Search for the cell housing the specified text and yield its [X, Y] center coordinate. 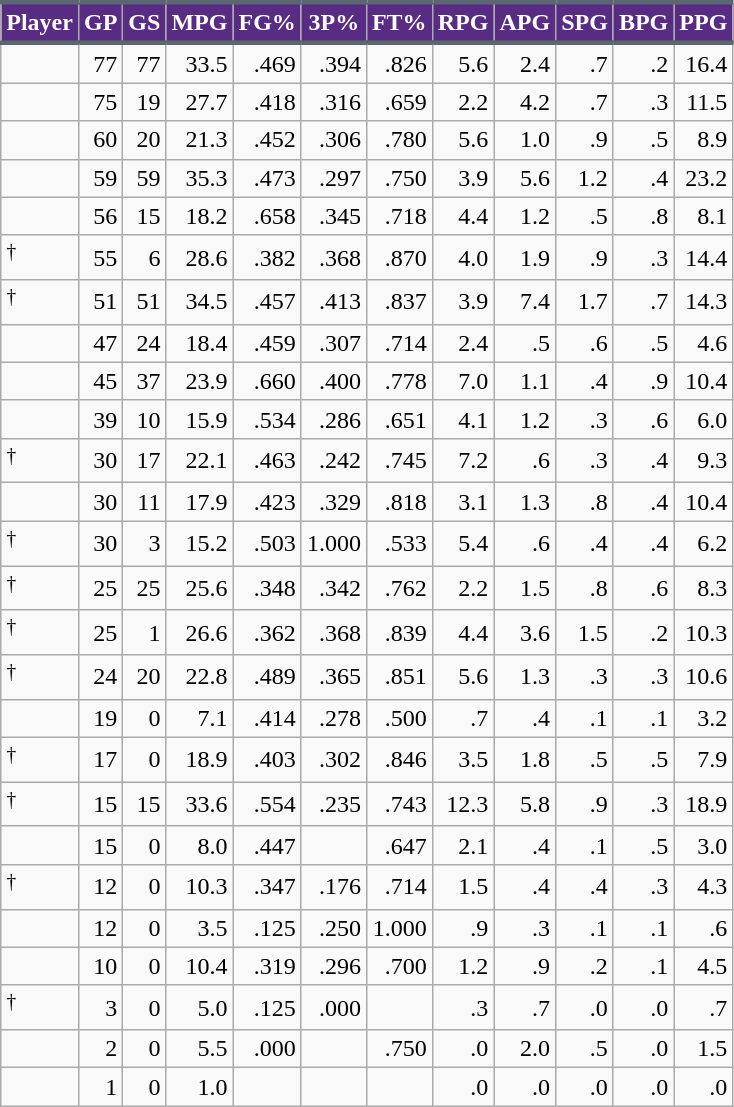
.473 [267, 178]
.394 [334, 63]
39 [100, 419]
.851 [399, 678]
.342 [334, 588]
.348 [267, 588]
.319 [267, 966]
2.1 [463, 845]
4.0 [463, 258]
14.3 [704, 302]
33.6 [200, 804]
3.6 [525, 632]
22.1 [200, 460]
25.6 [200, 588]
4.5 [704, 966]
10.6 [704, 678]
33.5 [200, 63]
Player [40, 22]
.329 [334, 502]
.418 [267, 102]
.818 [399, 502]
8.0 [200, 845]
60 [100, 140]
MPG [200, 22]
26.6 [200, 632]
.651 [399, 419]
2.0 [525, 1049]
.302 [334, 760]
.659 [399, 102]
.839 [399, 632]
5.4 [463, 544]
.382 [267, 258]
22.8 [200, 678]
3P% [334, 22]
1.8 [525, 760]
47 [100, 343]
18.4 [200, 343]
16.4 [704, 63]
7.4 [525, 302]
BPG [643, 22]
GP [100, 22]
.365 [334, 678]
.413 [334, 302]
12.3 [463, 804]
.658 [267, 216]
.743 [399, 804]
.278 [334, 718]
56 [100, 216]
.846 [399, 760]
GS [144, 22]
55 [100, 258]
.347 [267, 886]
8.9 [704, 140]
APG [525, 22]
.447 [267, 845]
.503 [267, 544]
.700 [399, 966]
15.9 [200, 419]
35.3 [200, 178]
3.2 [704, 718]
14.4 [704, 258]
34.5 [200, 302]
.414 [267, 718]
15.2 [200, 544]
FG% [267, 22]
.176 [334, 886]
.660 [267, 381]
11 [144, 502]
.826 [399, 63]
6.0 [704, 419]
23.9 [200, 381]
27.7 [200, 102]
.362 [267, 632]
7.0 [463, 381]
4.1 [463, 419]
37 [144, 381]
.403 [267, 760]
17.9 [200, 502]
5.5 [200, 1049]
4.2 [525, 102]
.762 [399, 588]
1.1 [525, 381]
5.0 [200, 1008]
23.2 [704, 178]
.250 [334, 928]
.870 [399, 258]
.780 [399, 140]
.469 [267, 63]
PPG [704, 22]
.534 [267, 419]
9.3 [704, 460]
6 [144, 258]
.345 [334, 216]
.489 [267, 678]
1.9 [525, 258]
7.2 [463, 460]
75 [100, 102]
.400 [334, 381]
3.1 [463, 502]
7.9 [704, 760]
45 [100, 381]
11.5 [704, 102]
.647 [399, 845]
3.0 [704, 845]
.306 [334, 140]
.316 [334, 102]
RPG [463, 22]
.745 [399, 460]
6.2 [704, 544]
8.3 [704, 588]
.463 [267, 460]
.778 [399, 381]
.297 [334, 178]
.718 [399, 216]
4.6 [704, 343]
.533 [399, 544]
.837 [399, 302]
.296 [334, 966]
.242 [334, 460]
8.1 [704, 216]
.235 [334, 804]
2 [100, 1049]
.286 [334, 419]
.459 [267, 343]
7.1 [200, 718]
21.3 [200, 140]
1.7 [585, 302]
.307 [334, 343]
.423 [267, 502]
.457 [267, 302]
18.2 [200, 216]
SPG [585, 22]
4.3 [704, 886]
.554 [267, 804]
.500 [399, 718]
5.8 [525, 804]
.452 [267, 140]
28.6 [200, 258]
FT% [399, 22]
